Determine the (X, Y) coordinate at the center of the cell enclosing the given text.  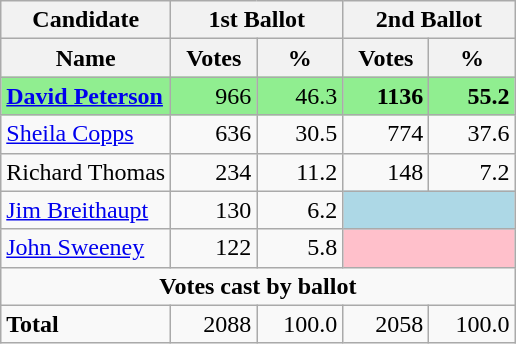
John Sweeney (86, 248)
Richard Thomas (86, 172)
234 (214, 172)
30.5 (300, 134)
2nd Ballot (429, 20)
Sheila Copps (86, 134)
Jim Breithaupt (86, 210)
2088 (214, 324)
1136 (386, 96)
1st Ballot (257, 20)
Name (86, 58)
37.6 (472, 134)
636 (214, 134)
Votes cast by ballot (258, 286)
130 (214, 210)
55.2 (472, 96)
2058 (386, 324)
Candidate (86, 20)
46.3 (300, 96)
966 (214, 96)
11.2 (300, 172)
David Peterson (86, 96)
148 (386, 172)
5.8 (300, 248)
Total (86, 324)
7.2 (472, 172)
774 (386, 134)
6.2 (300, 210)
122 (214, 248)
